Search for the cell housing the specified text and yield its (X, Y) center coordinate. 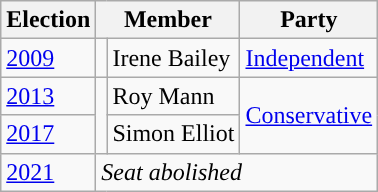
2013 (48, 96)
Seat abolished (237, 172)
Irene Bailey (174, 58)
Election (48, 20)
Roy Mann (174, 96)
2017 (48, 134)
Conservative (309, 115)
2021 (48, 172)
Member (168, 20)
Simon Elliot (174, 134)
Party (309, 20)
2009 (48, 58)
Independent (309, 58)
